Pinpoint the cell where the given text exists, returning its (X, Y) midpoint coordinate. 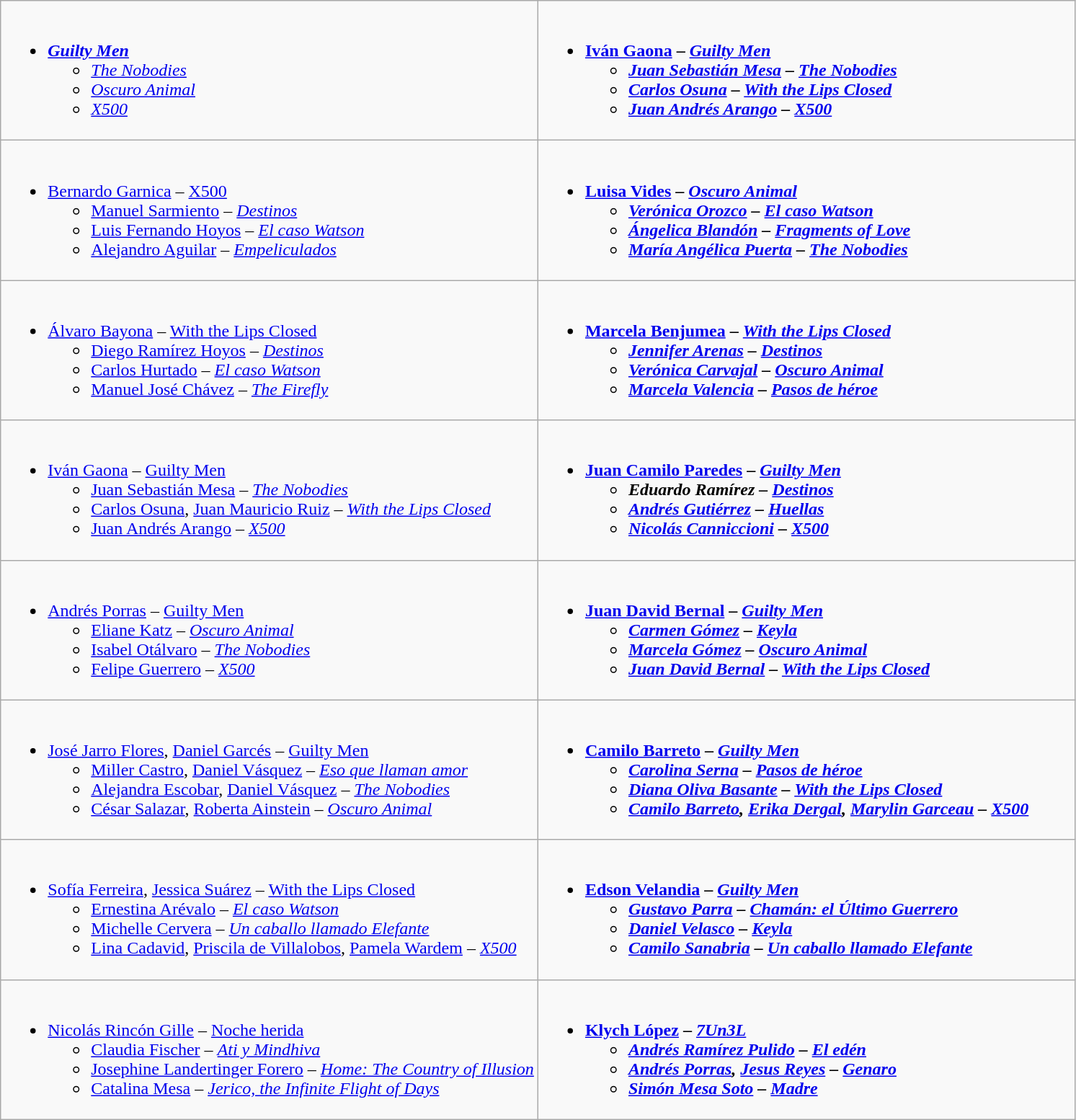
Klych López – 7Un3LAndrés Ramírez Pulido – El edénAndrés Porras, Jesus Reyes – GenaroSimón Mesa Soto – Madre (806, 1049)
Bernardo Garnica – X500Manuel Sarmiento – DestinosLuis Fernando Hoyos – El caso WatsonAlejandro Aguilar – Empeliculados (270, 210)
Iván Gaona – Guilty MenJuan Sebastián Mesa – The NobodiesCarlos Osuna, Juan Mauricio Ruiz – With the Lips ClosedJuan Andrés Arango – X500 (270, 490)
Iván Gaona – Guilty MenJuan Sebastián Mesa – The NobodiesCarlos Osuna – With the Lips ClosedJuan Andrés Arango – X500 (806, 71)
Edson Velandia – Guilty MenGustavo Parra – Chamán: el Último GuerreroDaniel Velasco – KeylaCamilo Sanabria – Un caballo llamado Elefante (806, 910)
Guilty MenThe NobodiesOscuro AnimalX500 (270, 71)
Juan Camilo Paredes – Guilty MenEduardo Ramírez – DestinosAndrés Gutiérrez – HuellasNicolás Canniccioni – X500 (806, 490)
Luisa Vides – Oscuro AnimalVerónica Orozco – El caso WatsonÁngelica Blandón – Fragments of LoveMaría Angélica Puerta – The Nobodies (806, 210)
Álvaro Bayona – With the Lips ClosedDiego Ramírez Hoyos – DestinosCarlos Hurtado – El caso WatsonManuel José Chávez – The Firefly (270, 350)
Marcela Benjumea – With the Lips ClosedJennifer Arenas – DestinosVerónica Carvajal – Oscuro AnimalMarcela Valencia – Pasos de héroe (806, 350)
Juan David Bernal – Guilty MenCarmen Gómez – KeylaMarcela Gómez – Oscuro AnimalJuan David Bernal – With the Lips Closed (806, 630)
Andrés Porras – Guilty MenEliane Katz – Oscuro AnimalIsabel Otálvaro – The NobodiesFelipe Guerrero – X500 (270, 630)
